For the text-containing cell, return its midpoint in (x, y) coordinate format. 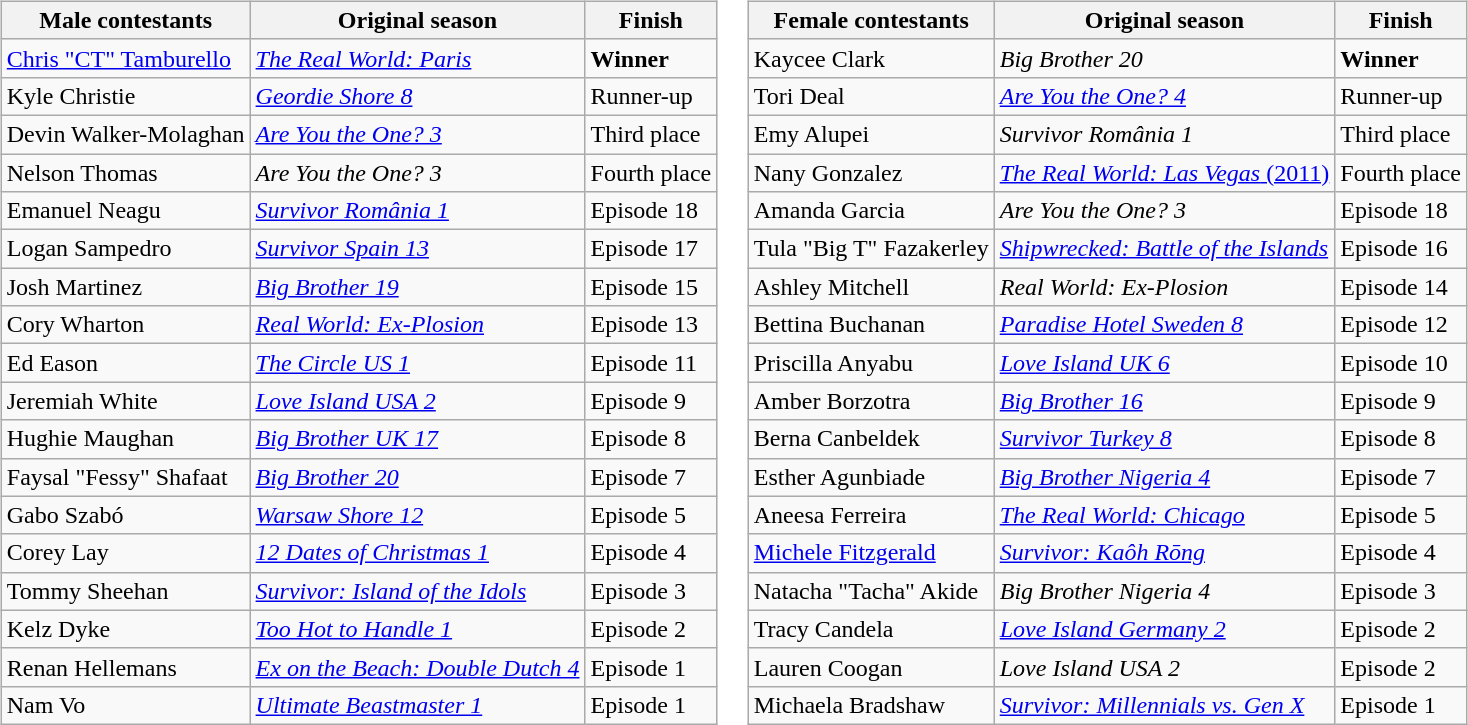
The Real World: Chicago (1164, 515)
Renan Hellemans (126, 667)
Jeremiah White (126, 401)
Ultimate Beastmaster 1 (418, 705)
The Circle US 1 (418, 363)
Ed Eason (126, 363)
Logan Sampedro (126, 249)
Episode 11 (651, 363)
Tracy Candela (871, 629)
Nam Vo (126, 705)
Survivor: Island of the Idols (418, 591)
Survivor Spain 13 (418, 249)
Episode 17 (651, 249)
Episode 16 (1401, 249)
Berna Canbeldek (871, 439)
Bettina Buchanan (871, 325)
Episode 12 (1401, 325)
Amber Borzotra (871, 401)
Episode 10 (1401, 363)
Aneesa Ferreira (871, 515)
Episode 14 (1401, 287)
Amanda Garcia (871, 211)
Female contestants (871, 20)
Emanuel Neagu (126, 211)
Nelson Thomas (126, 173)
Shipwrecked: Battle of the Islands (1164, 249)
Michele Fitzgerald (871, 553)
Tommy Sheehan (126, 591)
Too Hot to Handle 1 (418, 629)
Big Brother UK 17 (418, 439)
Gabo Szabó (126, 515)
Hughie Maughan (126, 439)
Survivor Turkey 8 (1164, 439)
Are You the One? 4 (1164, 96)
Survivor: Kaôh Rōng (1164, 553)
Love Island Germany 2 (1164, 629)
Nany Gonzalez (871, 173)
Emy Alupei (871, 134)
Tori Deal (871, 96)
Episode 15 (651, 287)
The Real World: Paris (418, 58)
Male contestants (126, 20)
Geordie Shore 8 (418, 96)
Ex on the Beach: Double Dutch 4 (418, 667)
Cory Wharton (126, 325)
Love Island UK 6 (1164, 363)
The Real World: Las Vegas (2011) (1164, 173)
Priscilla Anyabu (871, 363)
12 Dates of Christmas 1 (418, 553)
Kyle Christie (126, 96)
Natacha "Tacha" Akide (871, 591)
Big Brother 16 (1164, 401)
Kelz Dyke (126, 629)
Warsaw Shore 12 (418, 515)
Esther Agunbiade (871, 477)
Josh Martinez (126, 287)
Corey Lay (126, 553)
Michaela Bradshaw (871, 705)
Big Brother 19 (418, 287)
Devin Walker-Molaghan (126, 134)
Chris "CT" Tamburello (126, 58)
Episode 13 (651, 325)
Faysal "Fessy" Shafaat (126, 477)
Survivor: Millennials vs. Gen X (1164, 705)
Tula "Big T" Fazakerley (871, 249)
Kaycee Clark (871, 58)
Lauren Coogan (871, 667)
Paradise Hotel Sweden 8 (1164, 325)
Ashley Mitchell (871, 287)
